Return the [x, y] coordinate for the center point of the cell that contains the specified text.  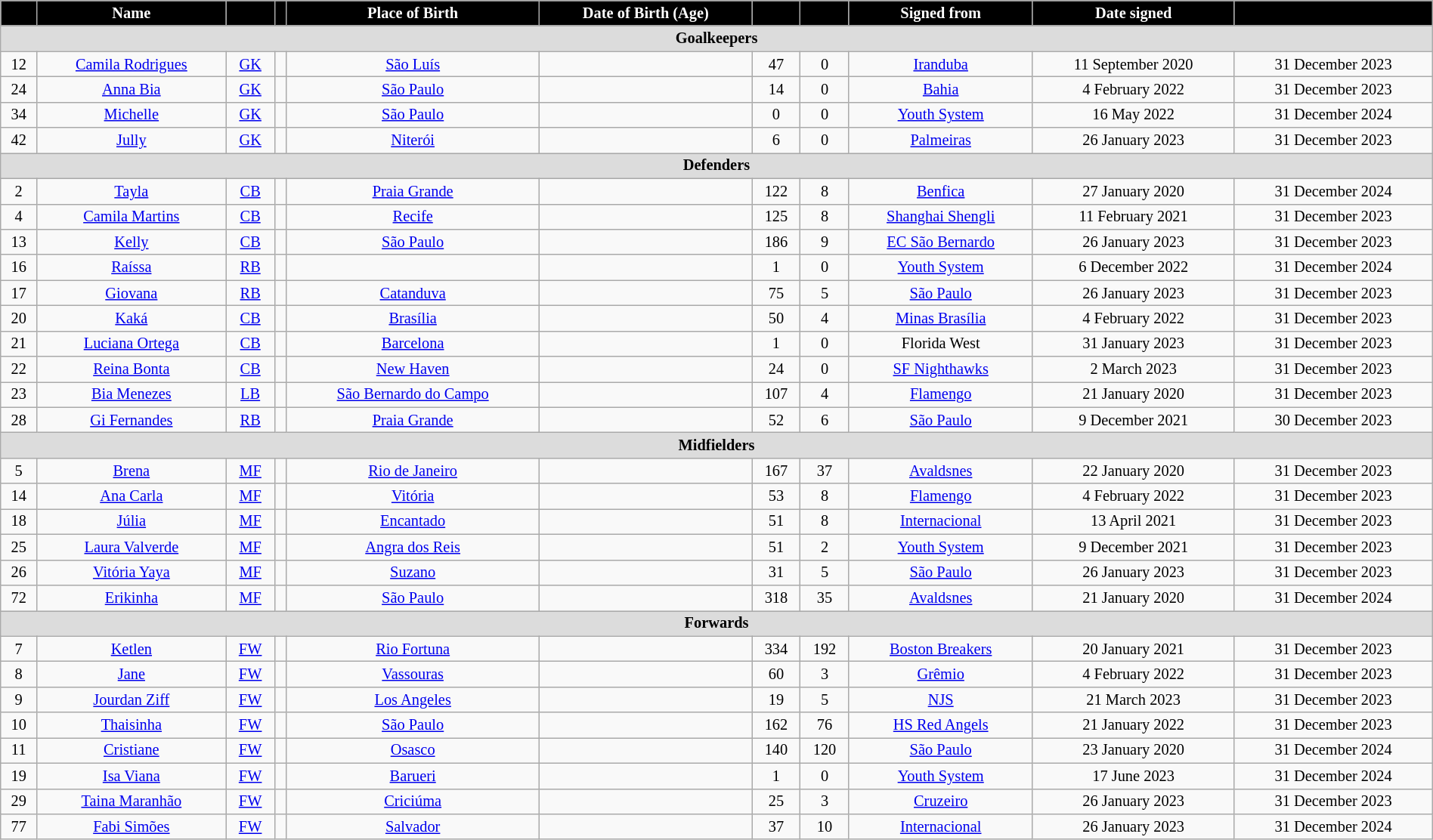
Suzano [413, 573]
13 [19, 242]
Cristiane [132, 750]
Jane [132, 674]
318 [776, 598]
21 March 2023 [1134, 699]
Brena [132, 471]
Isa Viana [132, 776]
Barueri [413, 776]
Vitória Yaya [132, 573]
125 [776, 217]
2 March 2023 [1134, 369]
53 [776, 496]
Niterói [413, 141]
Midfielders [716, 445]
Bahia [940, 89]
Los Angeles [413, 699]
Shanghai Shengli [940, 217]
11 September 2020 [1134, 64]
26 [19, 573]
20 [19, 318]
Recife [413, 217]
Ana Carla [132, 496]
Place of Birth [413, 13]
17 June 2023 [1134, 776]
140 [776, 750]
Barcelona [413, 344]
Vitória [413, 496]
20 January 2021 [1134, 649]
Minas Brasília [940, 318]
76 [825, 725]
Raíssa [132, 267]
120 [825, 750]
6 December 2022 [1134, 267]
EC São Bernardo [940, 242]
35 [825, 598]
Catanduva [413, 293]
Tayla [132, 191]
11 February 2021 [1134, 217]
34 [19, 115]
7 [19, 649]
47 [776, 64]
23 January 2020 [1134, 750]
16 [19, 267]
52 [776, 420]
Palmeiras [940, 141]
18 [19, 521]
Cruzeiro [940, 801]
22 [19, 369]
Grêmio [940, 674]
Forwards [716, 623]
21 January 2022 [1134, 725]
186 [776, 242]
162 [776, 725]
Jourdan Ziff [132, 699]
Jully [132, 141]
60 [776, 674]
23 [19, 394]
Júlia [132, 521]
Thaisinha [132, 725]
77 [19, 826]
Giovana [132, 293]
Anna Bia [132, 89]
Fabi Simões [132, 826]
17 [19, 293]
Rio de Janeiro [413, 471]
Bia Menezes [132, 394]
Ketlen [132, 649]
12 [19, 64]
31 January 2023 [1134, 344]
28 [19, 420]
29 [19, 801]
Camila Rodrigues [132, 64]
LB [250, 394]
Reina Bonta [132, 369]
Laura Valverde [132, 547]
Iranduba [940, 64]
Michelle [132, 115]
Kaká [132, 318]
334 [776, 649]
Vassouras [413, 674]
75 [776, 293]
NJS [940, 699]
50 [776, 318]
31 [776, 573]
Camila Martins [132, 217]
Goalkeepers [716, 39]
107 [776, 394]
Encantado [413, 521]
Rio Fortuna [413, 649]
Date of Birth (Age) [645, 13]
Boston Breakers [940, 649]
122 [776, 191]
13 April 2021 [1134, 521]
11 [19, 750]
Florida West [940, 344]
Defenders [716, 165]
São Luís [413, 64]
Taina Maranhão [132, 801]
São Bernardo do Campo [413, 394]
22 January 2020 [1134, 471]
Erikinha [132, 598]
Brasília [413, 318]
SF Nighthawks [940, 369]
Luciana Ortega [132, 344]
42 [19, 141]
Name [132, 13]
HS Red Angels [940, 725]
30 December 2023 [1333, 420]
New Haven [413, 369]
Signed from [940, 13]
Benfica [940, 191]
21 [19, 344]
Criciúma [413, 801]
Date signed [1134, 13]
Osasco [413, 750]
Kelly [132, 242]
72 [19, 598]
Angra dos Reis [413, 547]
Salvador [413, 826]
167 [776, 471]
Gi Fernandes [132, 420]
16 May 2022 [1134, 115]
27 January 2020 [1134, 191]
192 [825, 649]
